Capture the cell that displays the provided text and extract its (X, Y) central coordinate. 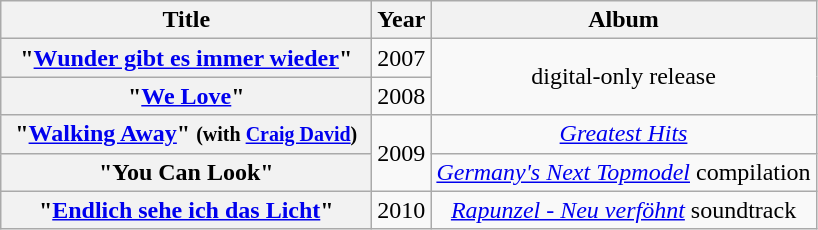
Album (624, 20)
"We Love" (186, 96)
Title (186, 20)
Greatest Hits (624, 134)
Rapunzel - Neu verföhnt soundtrack (624, 210)
Germany's Next Topmodel compilation (624, 172)
"Wunder gibt es immer wieder" (186, 58)
"Walking Away" (with Craig David) (186, 134)
2009 (402, 153)
2010 (402, 210)
Year (402, 20)
2008 (402, 96)
digital-only release (624, 77)
"Endlich sehe ich das Licht" (186, 210)
"You Can Look" (186, 172)
2007 (402, 58)
